Extract the [x, y] coordinate from the center of the cell holding the provided text.  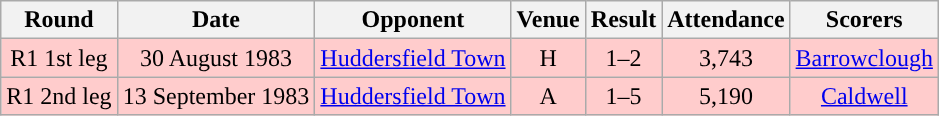
R1 2nd leg [59, 96]
Attendance [726, 20]
Round [59, 20]
30 August 1983 [216, 58]
3,743 [726, 58]
5,190 [726, 96]
Scorers [864, 20]
Caldwell [864, 96]
Venue [548, 20]
Barrowclough [864, 58]
Opponent [413, 20]
13 September 1983 [216, 96]
1–2 [623, 58]
Date [216, 20]
A [548, 96]
1–5 [623, 96]
H [548, 58]
Result [623, 20]
R1 1st leg [59, 58]
